Identify which cell holds the provided text, then report its (X, Y) central coordinate. 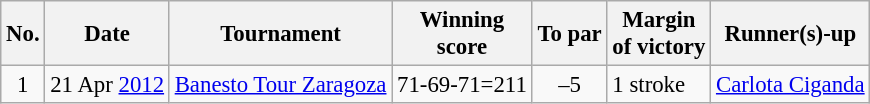
1 (23, 85)
Marginof victory (659, 34)
–5 (570, 85)
No. (23, 34)
71-69-71=211 (462, 85)
Banesto Tour Zaragoza (280, 85)
21 Apr 2012 (107, 85)
Runner(s)-up (790, 34)
Tournament (280, 34)
Carlota Ciganda (790, 85)
To par (570, 34)
Winningscore (462, 34)
1 stroke (659, 85)
Date (107, 34)
